Return (X, Y) of the center of cell containing provided text 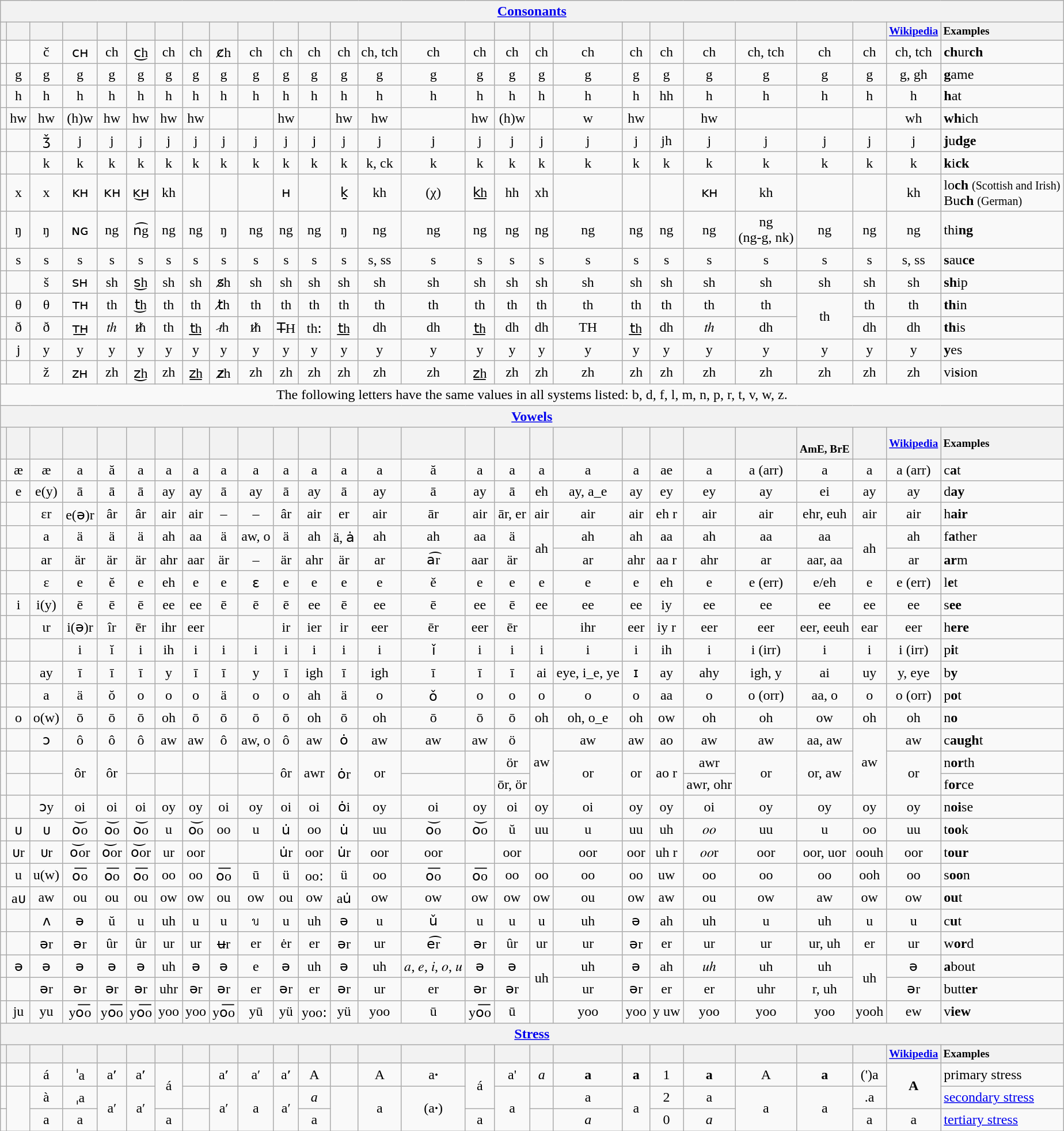
wh (914, 118)
n͡g (140, 230)
au̇ (344, 898)
oh, o_e (588, 718)
uy (869, 673)
ȯi (344, 807)
ǒ (434, 696)
iy r (666, 627)
e/eh (824, 582)
hat (1002, 96)
ɛ (256, 582)
ᴢʜ (81, 373)
ör (512, 762)
ėr (286, 943)
ḵ (344, 192)
t͜h (140, 305)
y uw (666, 1012)
ār (434, 514)
pot (1002, 696)
noise (1002, 807)
ay, a_e (588, 492)
.a (869, 1098)
yoo꞉ (314, 1012)
ε (46, 582)
(')a (869, 1075)
north (1002, 762)
judge (1002, 141)
ur, uh (824, 943)
ĕ (112, 582)
c̷h (224, 52)
ꭒ (256, 921)
cat (1002, 470)
ng (ng-g, nk) (766, 230)
e͡r (434, 943)
𝑎, 𝑒, 𝑖, 𝑜, 𝑢 (434, 966)
g, gh (914, 74)
c͜h (140, 52)
uh r (666, 852)
ship (1002, 282)
tour (1002, 852)
2 (666, 1098)
ᴋ͜ʜ (140, 192)
oor, uor (824, 852)
ɔy (46, 807)
eye, i_e, ye (588, 673)
îr (112, 627)
oouh (869, 852)
u(w) (46, 875)
ɴɢ (81, 230)
by (1002, 673)
ǐ (434, 650)
ŏ (112, 696)
ier (314, 627)
about (1002, 966)
y, eye (914, 673)
ʜ (286, 192)
ˈa (81, 1075)
Stress (532, 1034)
a͡r (434, 560)
ǔ (434, 921)
ār, er (512, 514)
ei (824, 492)
xh (542, 192)
i(y) (46, 605)
ᴄʜ (81, 52)
or, aw (824, 773)
loch (Scottish and Irish)Buch (German) (1002, 192)
à (46, 1098)
s͜h (140, 282)
ᴛʜ (81, 305)
yu (46, 1012)
a' (512, 1075)
igh, y (766, 673)
force (1002, 784)
father (1002, 537)
church (1002, 52)
a· (434, 1075)
butter (1002, 989)
𝑜𝑜r (709, 852)
ʉr (224, 943)
thin (1002, 305)
hair (1002, 514)
kick (1002, 163)
cut (1002, 921)
day (1002, 492)
The following letters have the same values in all systems listed: b, d, f, l, m, n, p, r, t, v, w, z. (532, 394)
iy (666, 605)
i(ə)r (81, 627)
ꜱʜ (81, 282)
secondary stress (1002, 1098)
aa, aw (824, 740)
𝑢ℎ (709, 966)
jh (666, 141)
ɔ (46, 740)
Consonants (532, 12)
this (1002, 328)
AmE, BrE (824, 443)
ιr (46, 627)
ä, ȧ (344, 537)
eh r (666, 514)
0 (666, 1119)
ehr, euh (824, 514)
ae (666, 470)
ooh (869, 875)
arm (1002, 560)
εr (46, 514)
ōr, ör (512, 784)
aar, aa (824, 560)
1 (666, 1075)
thing (1002, 230)
Vowels (532, 416)
ö (512, 740)
ɪ (636, 673)
ao r (666, 773)
ᴛ͟ʜ (81, 328)
soon (1002, 875)
(χ) (434, 192)
ju (18, 1012)
sauce (1002, 260)
TH (588, 328)
ear (869, 627)
e(ə)r (81, 514)
game (1002, 74)
ȯ (344, 740)
e(y) (46, 492)
word (1002, 943)
š (46, 282)
ahy (709, 673)
T̶H (286, 328)
awr, ohr (709, 784)
ew (914, 1012)
ĭ (112, 650)
t̷h (224, 305)
no (1002, 718)
𝑜𝑜 (709, 830)
which (1002, 118)
ao (666, 740)
pit (1002, 650)
ˌa (81, 1098)
out (1002, 898)
aᴜ (18, 898)
aa, o (824, 696)
primary stress (1002, 1075)
aa r (666, 560)
ž (46, 373)
k͟h (480, 192)
ǯ (46, 141)
z͜h (140, 373)
č (46, 52)
yes (1002, 350)
view (1002, 1012)
z̷h (224, 373)
eer, eeuh (824, 627)
tertiary stress (1002, 1119)
let (1002, 582)
yū (256, 1012)
here (1002, 627)
vision (1002, 373)
w (588, 118)
o(w) (46, 718)
th꞉ (314, 328)
caught (1002, 740)
(a·) (434, 1109)
s̷h (224, 282)
k, ck (380, 163)
𝑡̷h (224, 328)
ȯr (344, 773)
uw (666, 875)
oo꞉ (314, 875)
yooh (869, 1012)
took (1002, 830)
ě (434, 582)
ʌ (46, 921)
see (1002, 605)
r, uh (824, 989)
